Capture the cell that displays the provided text and extract its (x, y) central coordinate. 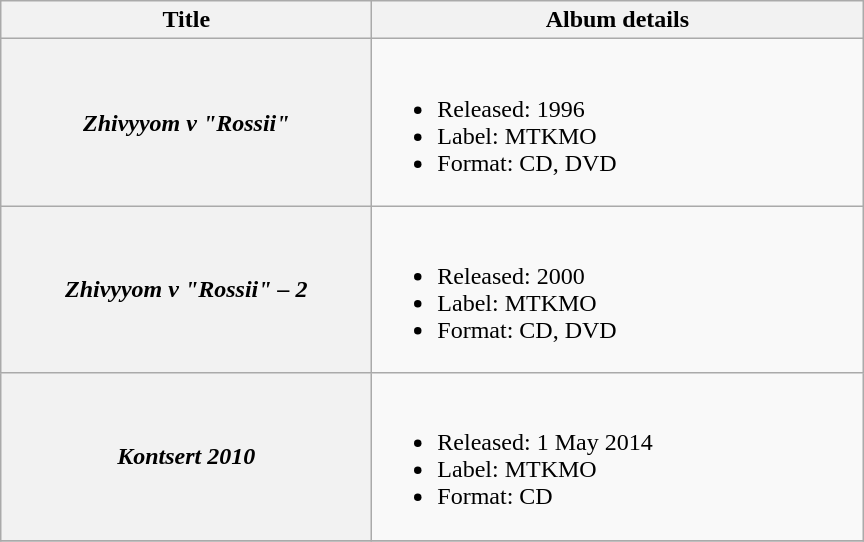
Released: 1 May 2014Label: MTKMOFormat: CD (618, 456)
Kontsert 2010 (186, 456)
Title (186, 20)
Zhivyyom v "Rossii" (186, 122)
Released: 2000Label: MTKMOFormat: CD, DVD (618, 290)
Released: 1996Label: MTKMOFormat: CD, DVD (618, 122)
Album details (618, 20)
Zhivyyom v "Rossii" – 2 (186, 290)
